Identify which cell holds the provided text, then report its (X, Y) central coordinate. 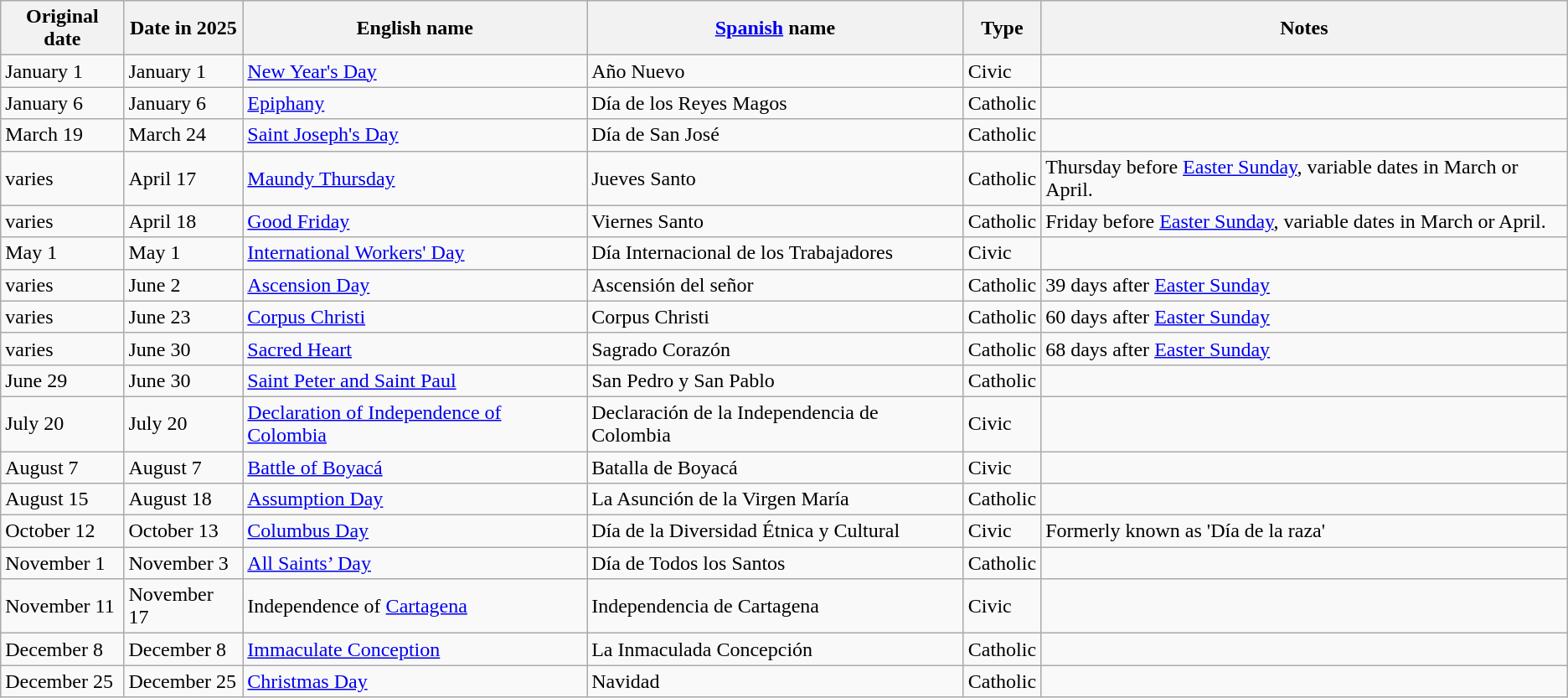
Jueves Santo (776, 178)
Date in 2025 (183, 28)
March 24 (183, 135)
June 2 (183, 285)
November 17 (183, 607)
Día de los Reyes Magos (776, 103)
March 19 (62, 135)
Navidad (776, 681)
June 29 (62, 380)
All Saints’ Day (415, 563)
Día de la Diversidad Étnica y Cultural (776, 531)
Declaración de la Independencia de Colombia (776, 424)
Epiphany (415, 103)
Ascensión del señor (776, 285)
Formerly known as 'Día de la raza' (1305, 531)
Original date (62, 28)
August 15 (62, 499)
Immaculate Conception (415, 649)
La Asunción de la Virgen María (776, 499)
November 1 (62, 563)
Maundy Thursday (415, 178)
60 days after Easter Sunday (1305, 317)
November 3 (183, 563)
Good Friday (415, 221)
June 23 (183, 317)
Columbus Day (415, 531)
Spanish name (776, 28)
Saint Peter and Saint Paul (415, 380)
Independencia de Cartagena (776, 607)
Día de Todos los Santos (776, 563)
October 13 (183, 531)
October 12 (62, 531)
Sagrado Corazón (776, 349)
Independence of Cartagena (415, 607)
Sacred Heart (415, 349)
August 18 (183, 499)
Batalla de Boyacá (776, 467)
La Inmaculada Concepción (776, 649)
Assumption Day (415, 499)
November 11 (62, 607)
Ascension Day (415, 285)
Thursday before Easter Sunday, variable dates in March or April. (1305, 178)
April 17 (183, 178)
Type (1002, 28)
68 days after Easter Sunday (1305, 349)
Christmas Day (415, 681)
April 18 (183, 221)
Año Nuevo (776, 71)
Battle of Boyacá (415, 467)
English name (415, 28)
Día Internacional de los Trabajadores (776, 253)
San Pedro y San Pablo (776, 380)
Declaration of Independence of Colombia (415, 424)
39 days after Easter Sunday (1305, 285)
Saint Joseph's Day (415, 135)
International Workers' Day (415, 253)
Viernes Santo (776, 221)
Friday before Easter Sunday, variable dates in March or April. (1305, 221)
Día de San José (776, 135)
Notes (1305, 28)
New Year's Day (415, 71)
